Search for the cell housing the specified text and yield its [x, y] center coordinate. 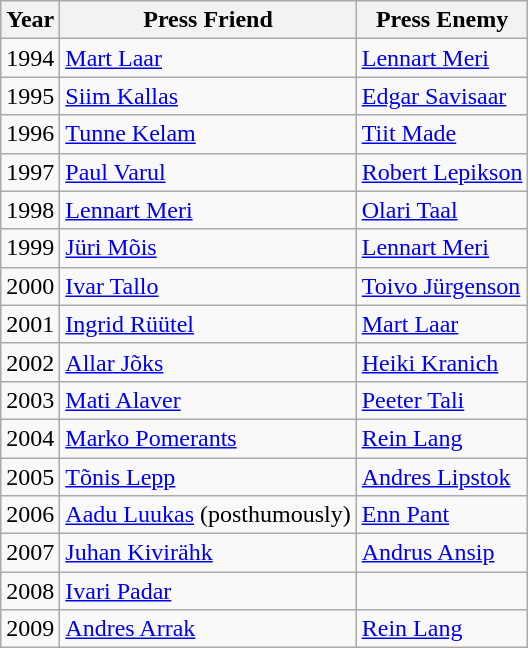
Year [30, 20]
Olari Taal [442, 210]
2005 [30, 477]
Ivari Padar [208, 591]
1999 [30, 248]
2004 [30, 438]
Andrus Ansip [442, 553]
2002 [30, 362]
2006 [30, 515]
2003 [30, 400]
Tiit Made [442, 134]
Mati Alaver [208, 400]
Allar Jõks [208, 362]
Edgar Savisaar [442, 96]
2008 [30, 591]
1995 [30, 96]
2007 [30, 553]
Press Friend [208, 20]
1998 [30, 210]
Robert Lepikson [442, 172]
1994 [30, 58]
Ivar Tallo [208, 286]
Tunne Kelam [208, 134]
Paul Varul [208, 172]
Enn Pant [442, 515]
Peeter Tali [442, 400]
Toivo Jürgenson [442, 286]
2009 [30, 629]
Heiki Kranich [442, 362]
2000 [30, 286]
1996 [30, 134]
1997 [30, 172]
Ingrid Rüütel [208, 324]
Jüri Mõis [208, 248]
Press Enemy [442, 20]
2001 [30, 324]
Andres Arrak [208, 629]
Aadu Luukas (posthumously) [208, 515]
Tõnis Lepp [208, 477]
Juhan Kivirähk [208, 553]
Andres Lipstok [442, 477]
Marko Pomerants [208, 438]
Siim Kallas [208, 96]
